Return the (X, Y) coordinate for the center point of the cell that contains the specified text.  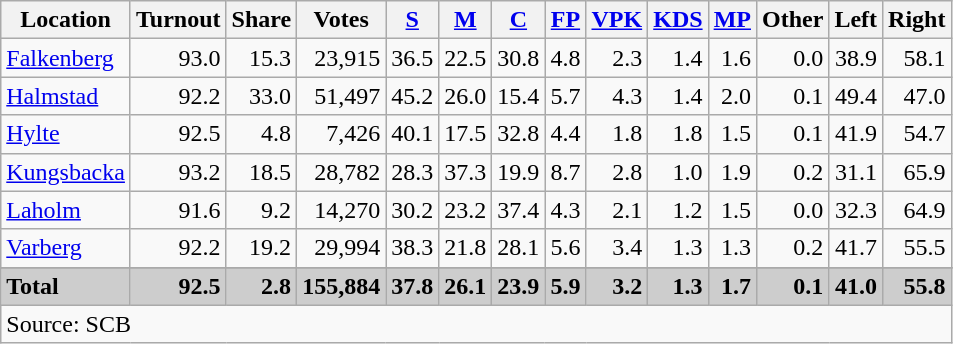
15.3 (262, 58)
55.5 (917, 248)
MP (732, 20)
2.0 (732, 96)
28,782 (342, 172)
Source: SCB (476, 324)
22.5 (466, 58)
28.3 (412, 172)
Turnout (178, 20)
19.2 (262, 248)
Right (917, 20)
Total (66, 286)
37.8 (412, 286)
55.8 (917, 286)
54.7 (917, 134)
1.9 (732, 172)
18.5 (262, 172)
2.1 (617, 210)
14,270 (342, 210)
23,915 (342, 58)
19.9 (518, 172)
26.1 (466, 286)
1.7 (732, 286)
Halmstad (66, 96)
S (412, 20)
5.7 (566, 96)
45.2 (412, 96)
30.8 (518, 58)
41.7 (856, 248)
Share (262, 20)
15.4 (518, 96)
32.8 (518, 134)
38.3 (412, 248)
32.3 (856, 210)
Falkenberg (66, 58)
91.6 (178, 210)
9.2 (262, 210)
33.0 (262, 96)
5.6 (566, 248)
37.4 (518, 210)
17.5 (466, 134)
64.9 (917, 210)
23.9 (518, 286)
C (518, 20)
30.2 (412, 210)
93.0 (178, 58)
FP (566, 20)
1.0 (678, 172)
38.9 (856, 58)
58.1 (917, 58)
37.3 (466, 172)
1.6 (732, 58)
Left (856, 20)
41.9 (856, 134)
Laholm (66, 210)
29,994 (342, 248)
7,426 (342, 134)
KDS (678, 20)
4.4 (566, 134)
26.0 (466, 96)
Votes (342, 20)
2.3 (617, 58)
47.0 (917, 96)
28.1 (518, 248)
23.2 (466, 210)
1.2 (678, 210)
Hylte (66, 134)
93.2 (178, 172)
21.8 (466, 248)
Kungsbacka (66, 172)
Other (792, 20)
41.0 (856, 286)
155,884 (342, 286)
3.4 (617, 248)
Varberg (66, 248)
3.2 (617, 286)
51,497 (342, 96)
31.1 (856, 172)
M (466, 20)
49.4 (856, 96)
36.5 (412, 58)
Location (66, 20)
8.7 (566, 172)
5.9 (566, 286)
40.1 (412, 134)
VPK (617, 20)
65.9 (917, 172)
